Identify which cell holds the provided text, then report its [x, y] central coordinate. 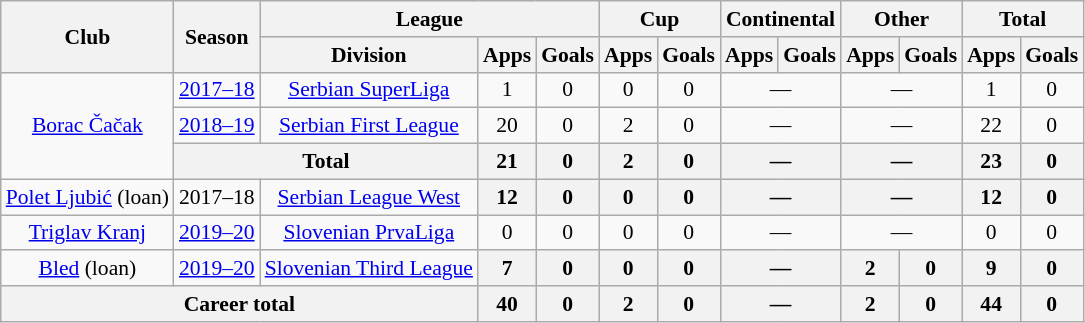
Other [902, 19]
44 [991, 304]
Serbian First League [369, 126]
Continental [780, 19]
Division [369, 55]
40 [507, 304]
22 [991, 126]
Serbian League West [369, 197]
23 [991, 162]
League [430, 19]
Polet Ljubić (loan) [88, 197]
2018–19 [217, 126]
Bled (loan) [88, 269]
Borac Čačak [88, 126]
7 [507, 269]
Cup [660, 19]
Slovenian Third League [369, 269]
Career total [240, 304]
9 [991, 269]
Serbian SuperLiga [369, 90]
Club [88, 36]
20 [507, 126]
Slovenian PrvaLiga [369, 233]
21 [507, 162]
Season [217, 36]
Triglav Kranj [88, 233]
